Scan for the cell matching the given text and deliver its [X, Y] coordinate at center. 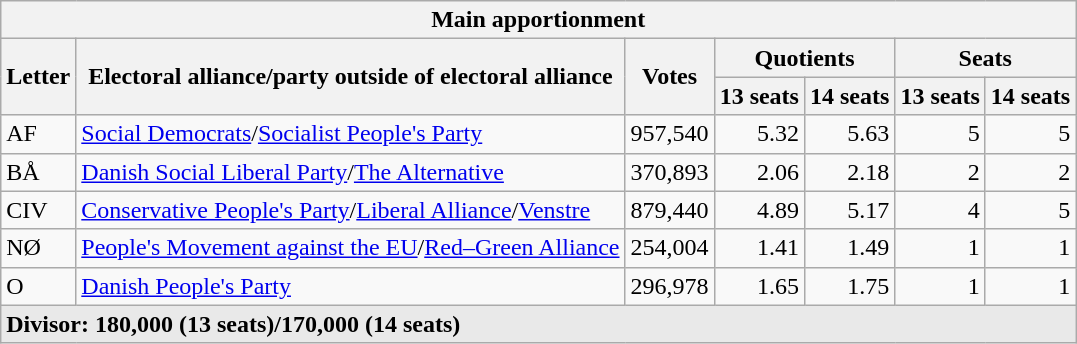
2.18 [849, 172]
1.65 [759, 286]
Social Democrats/Socialist People's Party [350, 134]
957,540 [670, 134]
O [38, 286]
Votes [670, 77]
Letter [38, 77]
Divisor: 180,000 (13 seats)/170,000 (14 seats) [538, 324]
Main apportionment [538, 20]
254,004 [670, 248]
1.41 [759, 248]
1.75 [849, 286]
5.63 [849, 134]
5.32 [759, 134]
5.17 [849, 210]
BÅ [38, 172]
Seats [986, 58]
Conservative People's Party/Liberal Alliance/Venstre [350, 210]
296,978 [670, 286]
People's Movement against the EU/Red–Green Alliance [350, 248]
Electoral alliance/party outside of electoral alliance [350, 77]
879,440 [670, 210]
Danish People's Party [350, 286]
AF [38, 134]
1.49 [849, 248]
Quotients [804, 58]
370,893 [670, 172]
4.89 [759, 210]
2.06 [759, 172]
Danish Social Liberal Party/The Alternative [350, 172]
4 [940, 210]
CIV [38, 210]
NØ [38, 248]
